Find where the given text appears and provide that cell's center as [X, Y] coordinate. 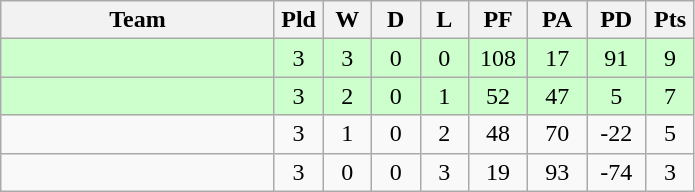
PD [616, 20]
7 [670, 96]
19 [498, 172]
-22 [616, 134]
47 [558, 96]
Pts [670, 20]
Pld [298, 20]
W [348, 20]
D [396, 20]
9 [670, 58]
108 [498, 58]
PA [558, 20]
52 [498, 96]
PF [498, 20]
91 [616, 58]
93 [558, 172]
Team [138, 20]
70 [558, 134]
L [444, 20]
-74 [616, 172]
48 [498, 134]
17 [558, 58]
